From the cell containing the given text, extract its center point as (x, y) coordinate. 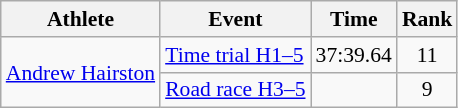
Andrew Hairston (80, 72)
Athlete (80, 19)
9 (428, 90)
Road race H3–5 (235, 90)
Time (354, 19)
Rank (428, 19)
Time trial H1–5 (235, 55)
11 (428, 55)
37:39.64 (354, 55)
Event (235, 19)
